Capture the cell that displays the provided text and extract its (x, y) central coordinate. 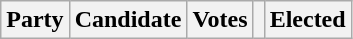
Party (35, 20)
Candidate (128, 20)
Elected (308, 20)
Votes (220, 20)
